Identify which cell holds the provided text, then report its [X, Y] central coordinate. 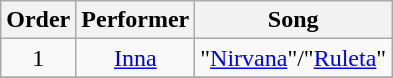
1 [38, 58]
Performer [136, 20]
Inna [136, 58]
Order [38, 20]
"Nirvana"/"Ruleta" [294, 58]
Song [294, 20]
